From the cell containing the given text, extract its center point as [x, y] coordinate. 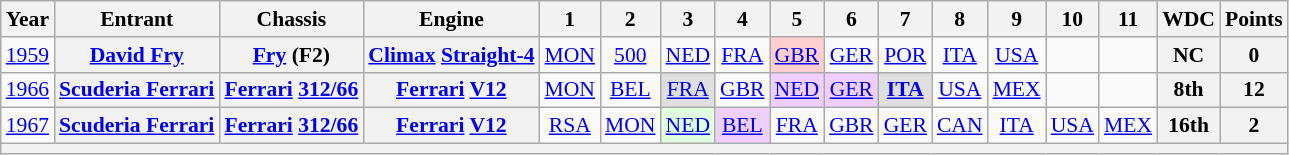
12 [1254, 90]
Fry (F2) [291, 55]
Entrant [136, 19]
CAN [960, 126]
16th [1188, 126]
8th [1188, 90]
1966 [28, 90]
Climax Straight-4 [451, 55]
4 [742, 19]
1959 [28, 55]
Points [1254, 19]
David Fry [136, 55]
1967 [28, 126]
Engine [451, 19]
WDC [1188, 19]
NC [1188, 55]
11 [1128, 19]
RSA [570, 126]
1 [570, 19]
Year [28, 19]
6 [852, 19]
5 [798, 19]
0 [1254, 55]
POR [906, 55]
10 [1072, 19]
3 [688, 19]
8 [960, 19]
7 [906, 19]
500 [630, 55]
9 [1017, 19]
Chassis [291, 19]
